Scan for the cell matching the given text and deliver its [x, y] coordinate at center. 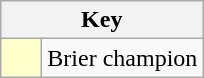
Key [102, 20]
Brier champion [122, 58]
